Search for the cell housing the specified text and yield its [X, Y] center coordinate. 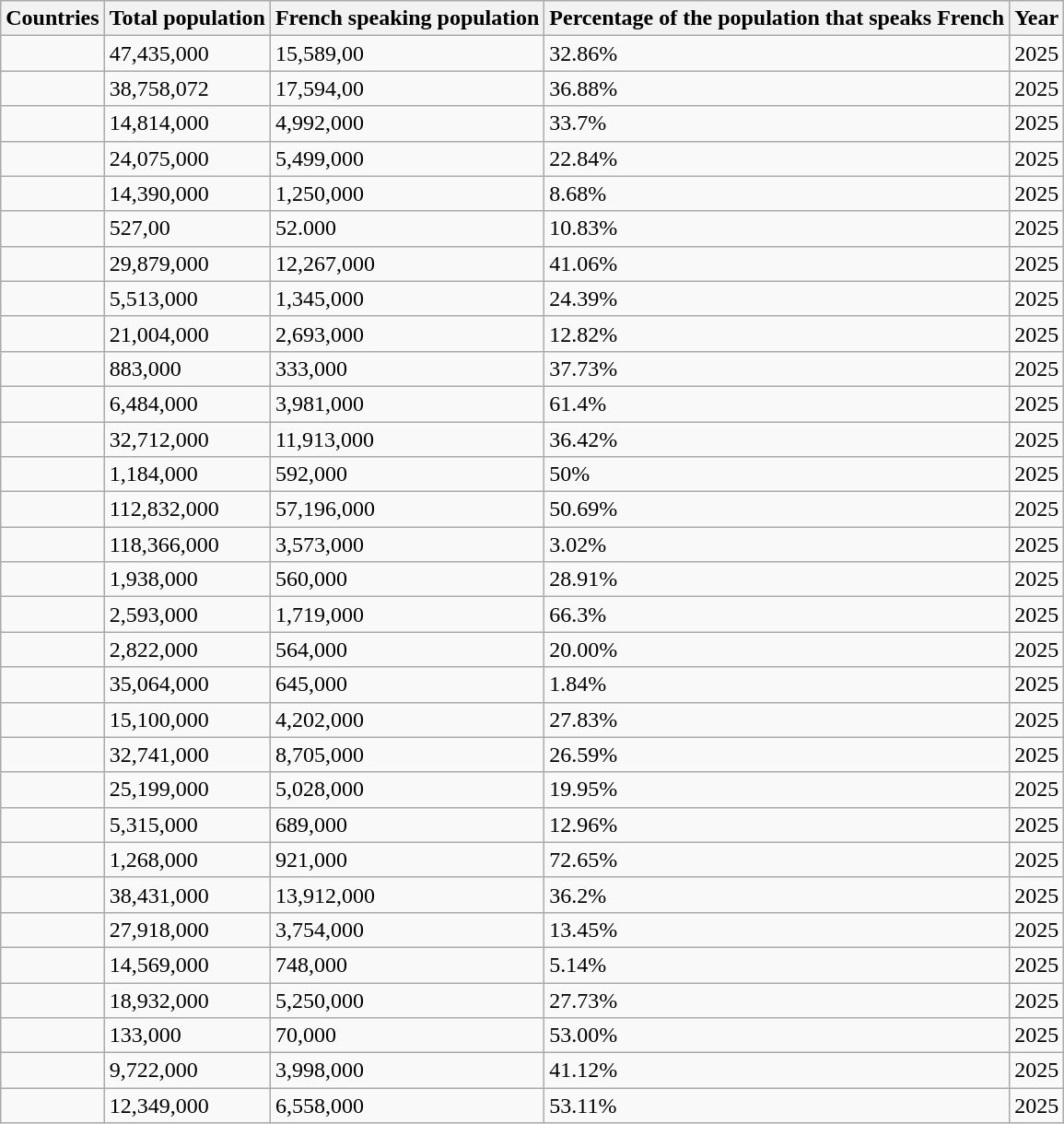
1,938,000 [187, 580]
53.11% [778, 1106]
26.59% [778, 755]
53.00% [778, 1036]
12,349,000 [187, 1106]
52.000 [407, 228]
Percentage of the population that speaks French [778, 18]
33.7% [778, 123]
28.91% [778, 580]
27,918,000 [187, 930]
2,822,000 [187, 650]
5,513,000 [187, 299]
527,00 [187, 228]
1,719,000 [407, 615]
5,315,000 [187, 825]
9,722,000 [187, 1071]
921,000 [407, 860]
112,832,000 [187, 509]
883,000 [187, 369]
14,569,000 [187, 965]
6,558,000 [407, 1106]
38,431,000 [187, 895]
24,075,000 [187, 158]
20.00% [778, 650]
1.84% [778, 685]
14,814,000 [187, 123]
22.84% [778, 158]
5.14% [778, 965]
41.12% [778, 1071]
645,000 [407, 685]
Countries [53, 18]
2,593,000 [187, 615]
1,184,000 [187, 474]
57,196,000 [407, 509]
3.02% [778, 544]
36.2% [778, 895]
748,000 [407, 965]
21,004,000 [187, 334]
70,000 [407, 1036]
37.73% [778, 369]
564,000 [407, 650]
3,981,000 [407, 404]
French speaking population [407, 18]
18,932,000 [187, 1000]
24.39% [778, 299]
13,912,000 [407, 895]
29,879,000 [187, 263]
Total population [187, 18]
61.4% [778, 404]
2,693,000 [407, 334]
12,267,000 [407, 263]
333,000 [407, 369]
38,758,072 [187, 88]
36.88% [778, 88]
689,000 [407, 825]
50% [778, 474]
1,250,000 [407, 193]
12.96% [778, 825]
35,064,000 [187, 685]
66.3% [778, 615]
25,199,000 [187, 790]
592,000 [407, 474]
3,754,000 [407, 930]
3,998,000 [407, 1071]
4,992,000 [407, 123]
3,573,000 [407, 544]
41.06% [778, 263]
36.42% [778, 439]
5,499,000 [407, 158]
13.45% [778, 930]
10.83% [778, 228]
15,100,000 [187, 720]
19.95% [778, 790]
8,705,000 [407, 755]
6,484,000 [187, 404]
17,594,00 [407, 88]
4,202,000 [407, 720]
50.69% [778, 509]
5,250,000 [407, 1000]
1,345,000 [407, 299]
27.73% [778, 1000]
118,366,000 [187, 544]
47,435,000 [187, 53]
15,589,00 [407, 53]
8.68% [778, 193]
Year [1037, 18]
27.83% [778, 720]
12.82% [778, 334]
32,712,000 [187, 439]
32,741,000 [187, 755]
14,390,000 [187, 193]
1,268,000 [187, 860]
133,000 [187, 1036]
5,028,000 [407, 790]
11,913,000 [407, 439]
72.65% [778, 860]
32.86% [778, 53]
560,000 [407, 580]
